Capture the cell that displays the provided text and extract its (X, Y) central coordinate. 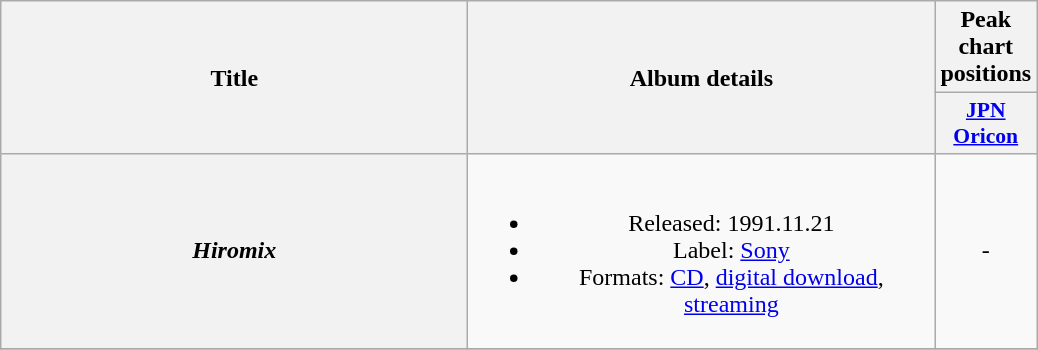
Peak chart positions (986, 47)
Released: 1991.11.21Label: SonyFormats: CD, digital download, streaming (702, 251)
Album details (702, 78)
Title (234, 78)
Hiromix (234, 251)
JPNOricon (986, 124)
- (986, 251)
